Provide the [X, Y] coordinate of the cell's center where the given text is located.  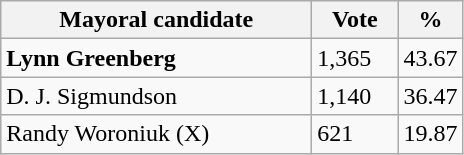
Randy Woroniuk (X) [156, 134]
D. J. Sigmundson [156, 96]
621 [355, 134]
19.87 [430, 134]
% [430, 20]
Vote [355, 20]
1,140 [355, 96]
36.47 [430, 96]
Mayoral candidate [156, 20]
43.67 [430, 58]
1,365 [355, 58]
Lynn Greenberg [156, 58]
